Identify which cell holds the provided text, then report its (X, Y) central coordinate. 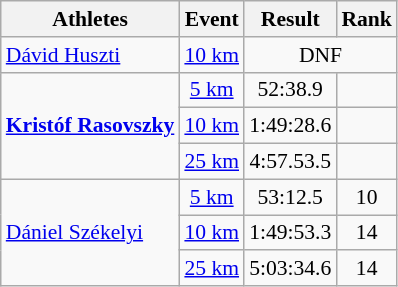
Dávid Huszti (90, 55)
1:49:28.6 (290, 126)
53:12.5 (290, 197)
Athletes (90, 19)
Dániel Székelyi (90, 232)
Kristóf Rasovszky (90, 126)
Event (212, 19)
52:38.9 (290, 90)
Rank (366, 19)
4:57.53.5 (290, 162)
5:03:34.6 (290, 269)
Result (290, 19)
1:49:53.3 (290, 233)
10 (366, 197)
DNF (320, 55)
